Pinpoint the cell where the given text exists, returning its [x, y] midpoint coordinate. 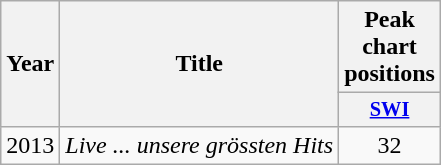
Title [200, 64]
2013 [30, 145]
32 [390, 145]
Peak chart positions [390, 47]
Year [30, 64]
Live ... unsere grössten Hits [200, 145]
SWI [390, 110]
